For the text-containing cell, return its midpoint in [x, y] coordinate format. 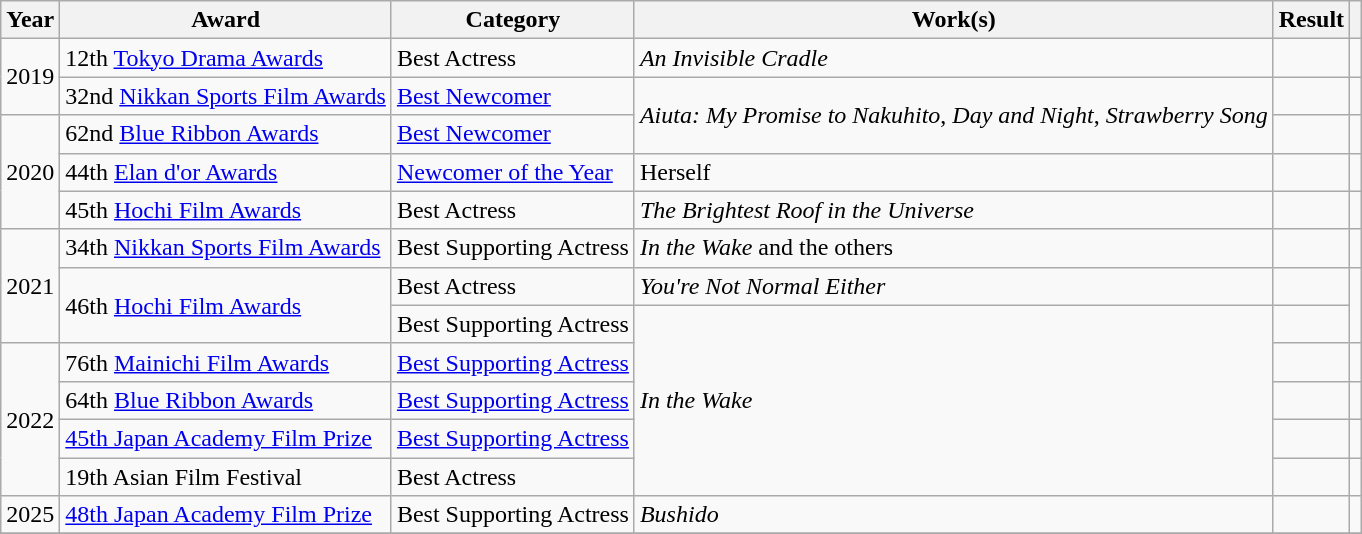
Newcomer of the Year [512, 172]
The Brightest Roof in the Universe [954, 210]
62nd Blue Ribbon Awards [226, 134]
Year [30, 20]
12th Tokyo Drama Awards [226, 58]
In the Wake [954, 400]
64th Blue Ribbon Awards [226, 400]
An Invisible Cradle [954, 58]
2025 [30, 515]
44th Elan d'or Awards [226, 172]
Award [226, 20]
Bushido [954, 515]
2020 [30, 172]
Work(s) [954, 20]
48th Japan Academy Film Prize [226, 515]
In the Wake and the others [954, 248]
Category [512, 20]
Herself [954, 172]
32nd Nikkan Sports Film Awards [226, 96]
Aiuta: My Promise to Nakuhito, Day and Night, Strawberry Song [954, 115]
You're Not Normal Either [954, 286]
45th Japan Academy Film Prize [226, 438]
2021 [30, 286]
45th Hochi Film Awards [226, 210]
34th Nikkan Sports Film Awards [226, 248]
19th Asian Film Festival [226, 477]
46th Hochi Film Awards [226, 305]
2019 [30, 77]
Result [1311, 20]
76th Mainichi Film Awards [226, 362]
2022 [30, 419]
